Capture the cell that displays the provided text and extract its (x, y) central coordinate. 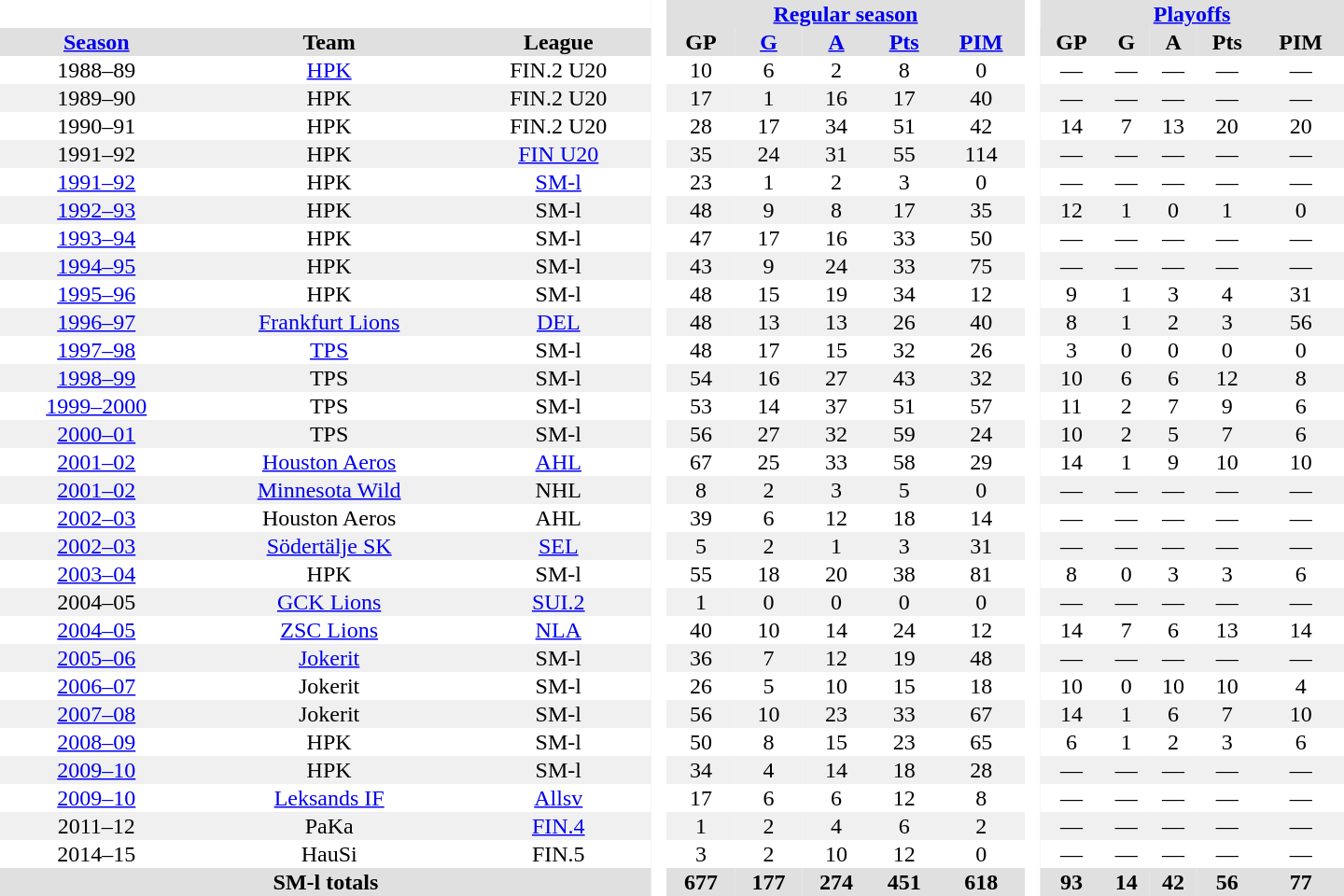
177 (769, 882)
1993–94 (97, 238)
2014–15 (97, 854)
618 (981, 882)
Frankfurt Lions (329, 322)
2003–04 (97, 574)
GCK Lions (329, 602)
Leksands IF (329, 798)
75 (981, 266)
1990–91 (97, 126)
59 (903, 434)
2011–12 (97, 826)
36 (702, 658)
Team (329, 42)
11 (1071, 406)
54 (702, 378)
114 (981, 154)
2007–08 (97, 714)
Minnesota Wild (329, 490)
Regular season (846, 14)
37 (836, 406)
47 (702, 238)
25 (769, 462)
League (558, 42)
1989–90 (97, 98)
2000–01 (97, 434)
1995–96 (97, 294)
SM-l totals (326, 882)
1997–98 (97, 350)
SUI.2 (558, 602)
Season (97, 42)
1996–97 (97, 322)
Södertälje SK (329, 546)
PaKa (329, 826)
1992–93 (97, 210)
29 (981, 462)
HauSi (329, 854)
NLA (558, 630)
274 (836, 882)
81 (981, 574)
NHL (558, 490)
677 (702, 882)
39 (702, 518)
FIN U20 (558, 154)
93 (1071, 882)
DEL (558, 322)
65 (981, 742)
1988–89 (97, 70)
58 (903, 462)
ZSC Lions (329, 630)
53 (702, 406)
1998–99 (97, 378)
FIN.5 (558, 854)
1999–2000 (97, 406)
2006–07 (97, 686)
57 (981, 406)
2005–06 (97, 658)
451 (903, 882)
FIN.4 (558, 826)
1994–95 (97, 266)
77 (1301, 882)
38 (903, 574)
SEL (558, 546)
Allsv (558, 798)
2008–09 (97, 742)
Playoffs (1192, 14)
